Detect which cell encompasses the target text, then output its (x, y) center coordinate. 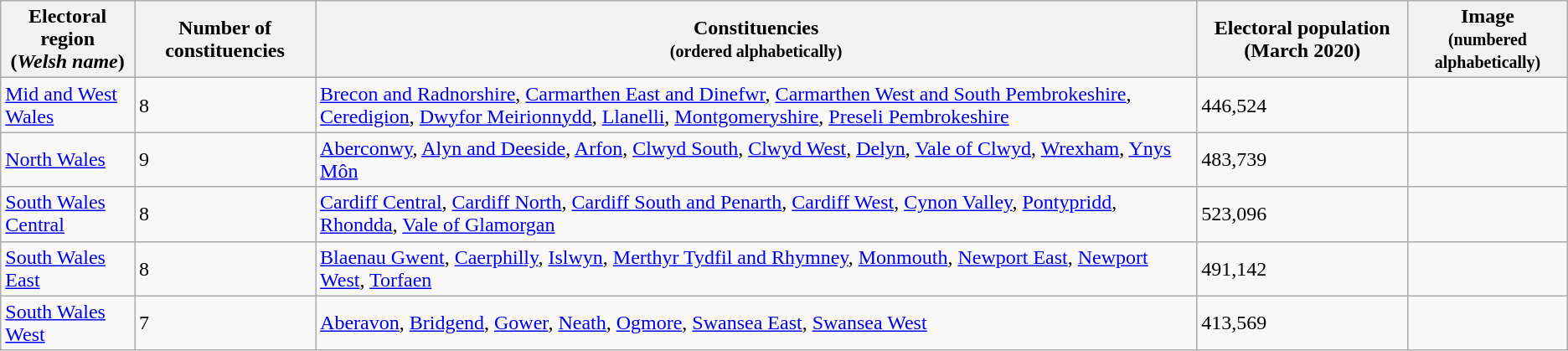
483,739 (1302, 159)
Aberavon, Bridgend, Gower, Neath, Ogmore, Swansea East, Swansea West (756, 323)
Blaenau Gwent, Caerphilly, Islwyn, Merthyr Tydfil and Rhymney, Monmouth, Newport East, Newport West, Torfaen (756, 268)
446,524 (1302, 106)
Number of constituencies (225, 39)
South Wales East (68, 268)
9 (225, 159)
413,569 (1302, 323)
523,096 (1302, 214)
South Wales West (68, 323)
Mid and West Wales (68, 106)
Electoral region(Welsh name) (68, 39)
Cardiff Central, Cardiff North, Cardiff South and Penarth, Cardiff West, Cynon Valley, Pontypridd, Rhondda, Vale of Glamorgan (756, 214)
491,142 (1302, 268)
Constituencies(ordered alphabetically) (756, 39)
7 (225, 323)
South Wales Central (68, 214)
North Wales (68, 159)
Image(numbered alphabetically) (1488, 39)
Electoral population (March 2020) (1302, 39)
Aberconwy, Alyn and Deeside, Arfon, Clwyd South, Clwyd West, Delyn, Vale of Clwyd, Wrexham, Ynys Môn (756, 159)
